Determine the [X, Y] coordinate at the center of the cell enclosing the given text.  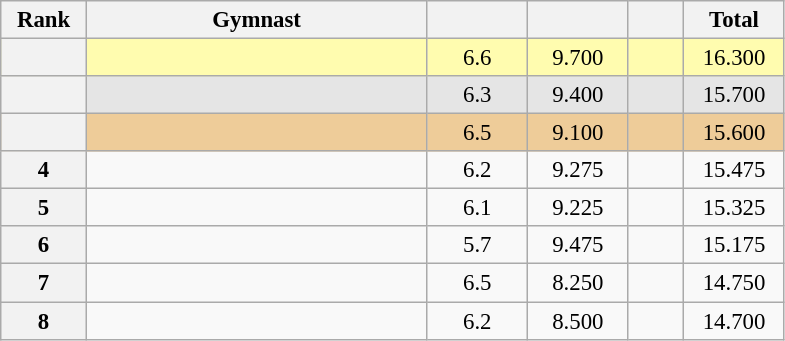
15.600 [734, 133]
9.275 [578, 170]
15.700 [734, 95]
6.1 [478, 208]
4 [44, 170]
8.250 [578, 283]
5 [44, 208]
5.7 [478, 245]
7 [44, 283]
15.475 [734, 170]
6.6 [478, 58]
9.475 [578, 245]
9.700 [578, 58]
Total [734, 20]
14.750 [734, 283]
8 [44, 321]
Gymnast [256, 20]
14.700 [734, 321]
9.100 [578, 133]
9.225 [578, 208]
16.300 [734, 58]
9.400 [578, 95]
8.500 [578, 321]
15.175 [734, 245]
Rank [44, 20]
6 [44, 245]
6.3 [478, 95]
15.325 [734, 208]
